Detect which cell encompasses the target text, then output its [X, Y] center coordinate. 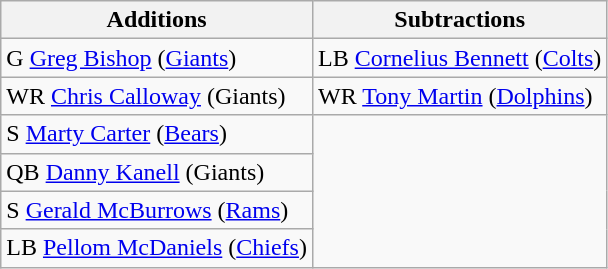
LB Pellom McDaniels (Chiefs) [157, 248]
WR Tony Martin (Dolphins) [459, 96]
S Marty Carter (Bears) [157, 134]
G Greg Bishop (Giants) [157, 58]
QB Danny Kanell (Giants) [157, 172]
Subtractions [459, 20]
Additions [157, 20]
WR Chris Calloway (Giants) [157, 96]
S Gerald McBurrows (Rams) [157, 210]
LB Cornelius Bennett (Colts) [459, 58]
